Find where the given text appears and provide that cell's center as (X, Y) coordinate. 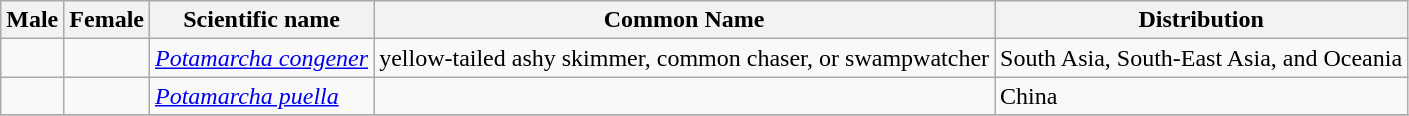
South Asia, South-East Asia, and Oceania (1202, 58)
Male (32, 20)
Common Name (684, 20)
Potamarcha puella (261, 96)
Scientific name (261, 20)
Distribution (1202, 20)
Female (107, 20)
yellow-tailed ashy skimmer, common chaser, or swampwatcher (684, 58)
China (1202, 96)
Potamarcha congener (261, 58)
